Provide the [X, Y] coordinate of the cell's center where the given text is located.  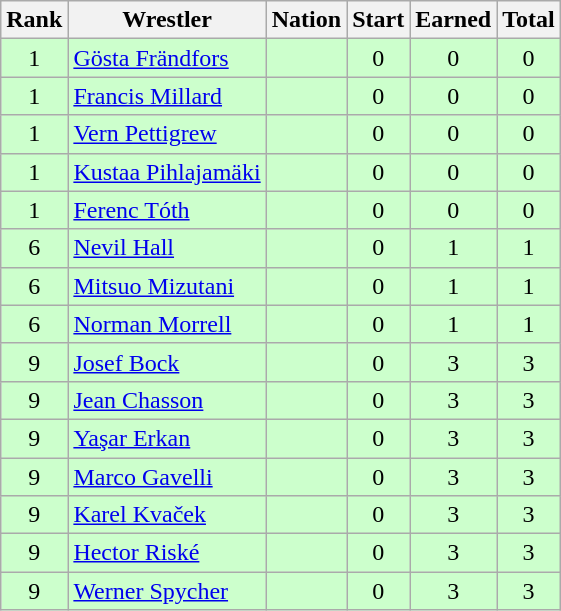
Yaşar Erkan [167, 438]
Nation [306, 20]
Total [529, 20]
Wrestler [167, 20]
Kustaa Pihlajamäki [167, 172]
Nevil Hall [167, 248]
Start [378, 20]
Norman Morrell [167, 324]
Gösta Frändfors [167, 58]
Marco Gavelli [167, 477]
Jean Chasson [167, 400]
Hector Riské [167, 553]
Josef Bock [167, 362]
Mitsuo Mizutani [167, 286]
Earned [454, 20]
Vern Pettigrew [167, 134]
Karel Kvaček [167, 515]
Werner Spycher [167, 591]
Ferenc Tóth [167, 210]
Francis Millard [167, 96]
Rank [34, 20]
